Output the (X, Y) coordinate of the center of the cell containing the given text.  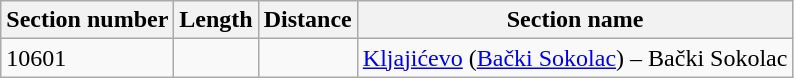
Length (216, 20)
Section name (575, 20)
Kljajićevo (Bački Sokolac) – Bački Sokolac (575, 58)
Distance (308, 20)
Section number (88, 20)
10601 (88, 58)
